Return (X, Y) of the center of cell containing provided text 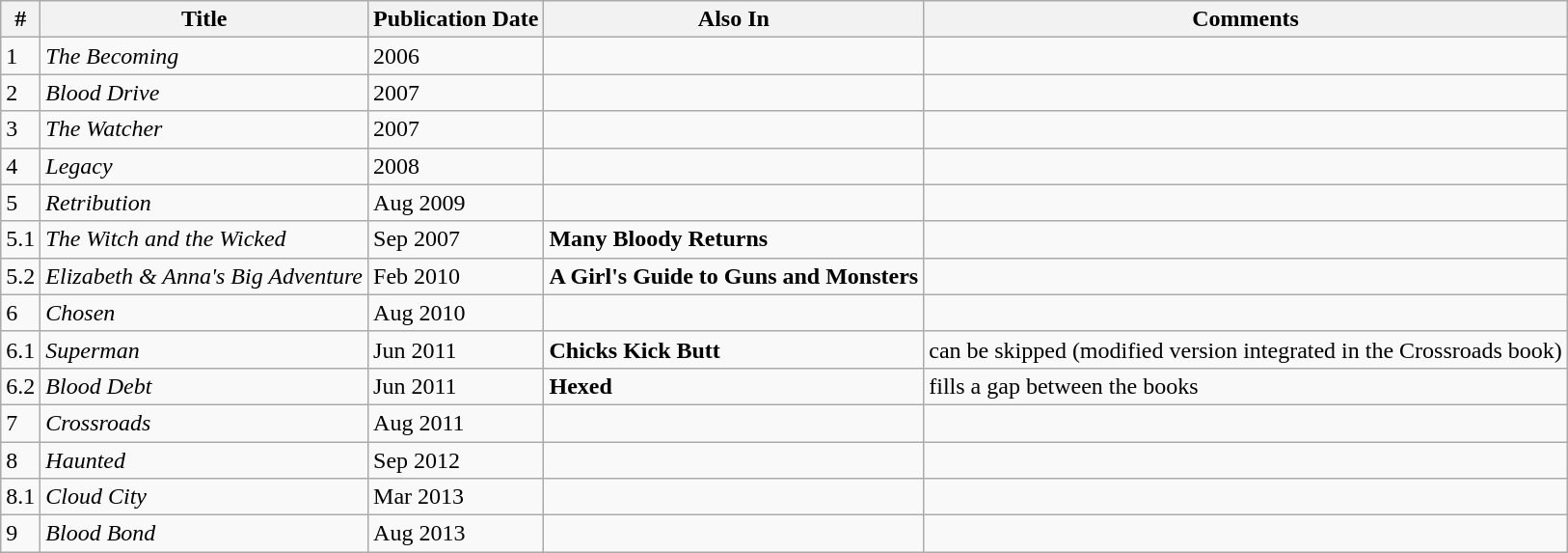
Aug 2013 (456, 534)
3 (21, 129)
8.1 (21, 497)
Sep 2012 (456, 460)
Blood Bond (204, 534)
The Watcher (204, 129)
9 (21, 534)
Publication Date (456, 19)
2006 (456, 56)
Chosen (204, 313)
Title (204, 19)
Sep 2007 (456, 239)
Hexed (734, 386)
1 (21, 56)
# (21, 19)
Cloud City (204, 497)
The Becoming (204, 56)
Legacy (204, 166)
Aug 2011 (456, 423)
Feb 2010 (456, 276)
5.2 (21, 276)
A Girl's Guide to Guns and Monsters (734, 276)
Aug 2009 (456, 203)
4 (21, 166)
Many Bloody Returns (734, 239)
2 (21, 93)
5 (21, 203)
7 (21, 423)
Crossroads (204, 423)
6.1 (21, 349)
Mar 2013 (456, 497)
can be skipped (modified version integrated in the Crossroads book) (1246, 349)
Also In (734, 19)
Blood Drive (204, 93)
Elizabeth & Anna's Big Adventure (204, 276)
Retribution (204, 203)
6 (21, 313)
8 (21, 460)
2008 (456, 166)
6.2 (21, 386)
fills a gap between the books (1246, 386)
Blood Debt (204, 386)
The Witch and the Wicked (204, 239)
5.1 (21, 239)
Comments (1246, 19)
Superman (204, 349)
Haunted (204, 460)
Aug 2010 (456, 313)
Chicks Kick Butt (734, 349)
